Pinpoint the cell where the given text exists, returning its [x, y] midpoint coordinate. 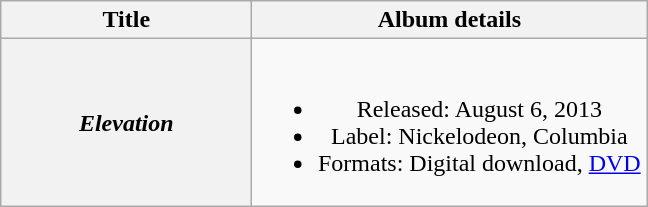
Elevation [126, 122]
Released: August 6, 2013Label: Nickelodeon, ColumbiaFormats: Digital download, DVD [450, 122]
Title [126, 20]
Album details [450, 20]
